Detect which cell encompasses the target text, then output its [x, y] center coordinate. 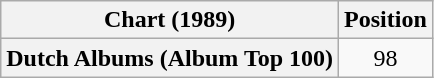
Position [386, 20]
98 [386, 58]
Dutch Albums (Album Top 100) [170, 58]
Chart (1989) [170, 20]
